Search for the cell housing the specified text and yield its [X, Y] center coordinate. 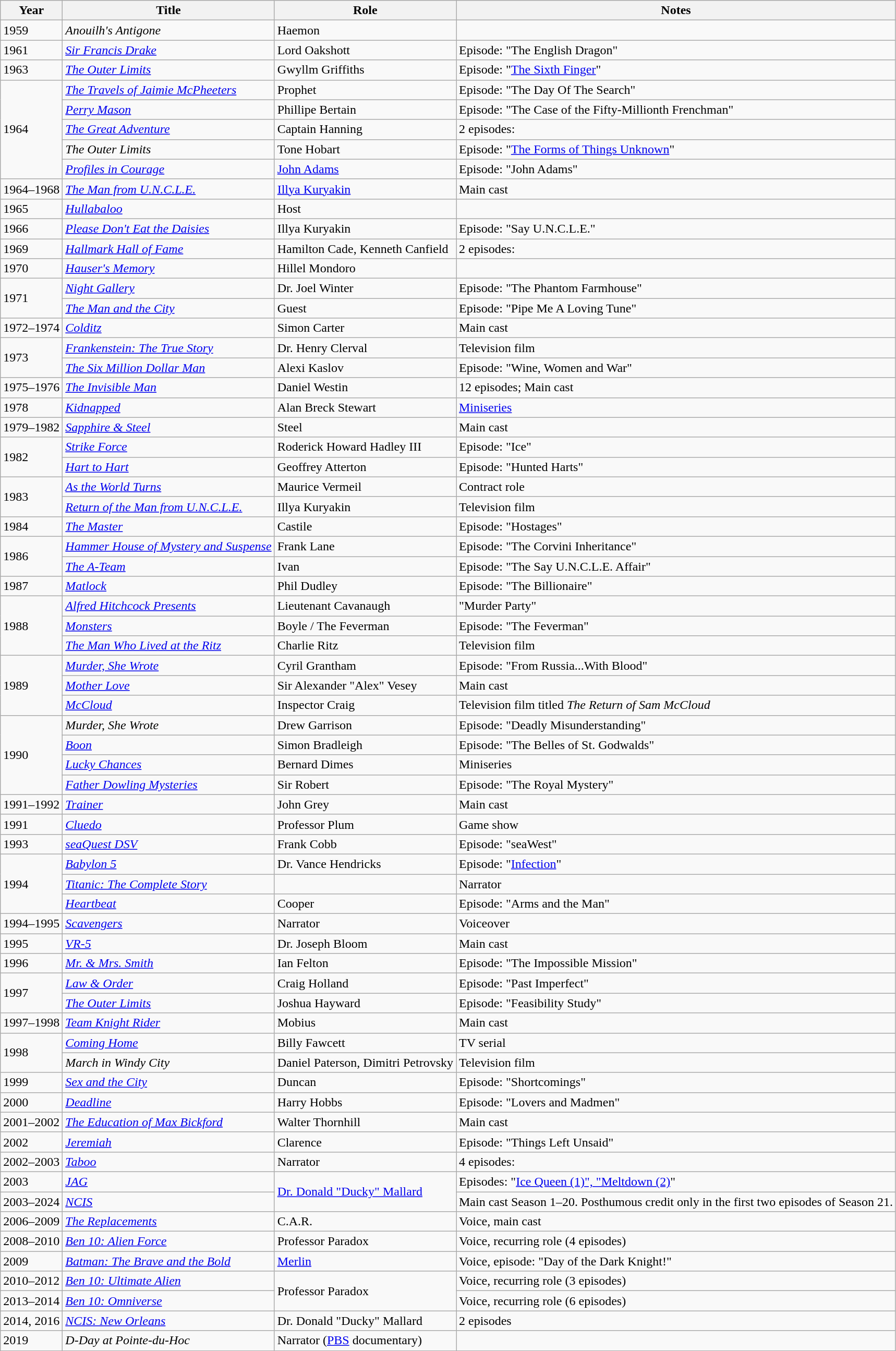
NCIS [168, 1201]
1961 [31, 50]
1994 [31, 884]
Episode: "Shortcomings" [676, 1082]
1987 [31, 586]
Notes [676, 10]
2019 [31, 1341]
Cooper [365, 904]
Voice, recurring role (4 episodes) [676, 1241]
Titanic: The Complete Story [168, 884]
The Man Who Lived at the Ritz [168, 646]
Tone Hobart [365, 149]
Batman: The Brave and the Bold [168, 1261]
Title [168, 10]
2006–2009 [31, 1222]
2002 [31, 1142]
2008–2010 [31, 1241]
Episode: "Wine, Women and War" [676, 368]
12 episodes; Main cast [676, 388]
Episode: "The Case of the Fifty-Millionth Frenchman" [676, 110]
1983 [31, 497]
The Replacements [168, 1222]
seaQuest DSV [168, 844]
Alfred Hitchcock Presents [168, 606]
Harry Hobbs [365, 1102]
Phil Dudley [365, 586]
Alan Breck Stewart [365, 407]
2003 [31, 1181]
Sir Alexander "Alex" Vesey [365, 685]
Dr. Joseph Bloom [365, 944]
Episode: "The Feverman" [676, 626]
Mother Love [168, 685]
1997 [31, 993]
"Murder Party" [676, 606]
Daniel Paterson, Dimitri Petrovsky [365, 1063]
Duncan [365, 1082]
Episode: "The Sixth Finger" [676, 70]
Episode: "The Forms of Things Unknown" [676, 149]
1965 [31, 209]
Narrator (PBS documentary) [365, 1341]
Episode: "Say U.N.C.L.E." [676, 228]
1991 [31, 824]
Hillel Mondoro [365, 269]
1988 [31, 626]
Joshua Hayward [365, 1003]
1993 [31, 844]
Boyle / The Feverman [365, 626]
1966 [31, 228]
The Man and the City [168, 308]
Drew Garrison [365, 725]
Kidnapped [168, 407]
Lord Oakshott [365, 50]
Ben 10: Omniverse [168, 1301]
Episode: "Deadly Misunderstanding" [676, 725]
1982 [31, 457]
Geoffrey Atterton [365, 467]
Matlock [168, 586]
The Travels of Jaimie McPheeters [168, 90]
Sir Robert [365, 785]
Prophet [365, 90]
Craig Holland [365, 983]
1971 [31, 298]
Episode: "The Billionaire" [676, 586]
1964–1968 [31, 189]
Colditz [168, 328]
1989 [31, 685]
1970 [31, 269]
Night Gallery [168, 288]
Television film titled The Return of Sam McCloud [676, 705]
Episode: "The English Dragon" [676, 50]
Game show [676, 824]
The A-Team [168, 566]
2009 [31, 1261]
1979–1982 [31, 427]
Voice, episode: "Day of the Dark Knight!" [676, 1261]
JAG [168, 1181]
The Great Adventure [168, 129]
Heartbeat [168, 904]
March in Windy City [168, 1063]
Return of the Man from U.N.C.L.E. [168, 506]
Episode: "John Adams" [676, 169]
Mobius [365, 1023]
The Man from U.N.C.L.E. [168, 189]
Jeremiah [168, 1142]
Charlie Ritz [365, 646]
2002–2003 [31, 1162]
Episode: "Things Left Unsaid" [676, 1142]
Lucky Chances [168, 765]
Profiles in Courage [168, 169]
Anouilh's Antigone [168, 30]
1996 [31, 963]
Law & Order [168, 983]
Episode: "Pipe Me A Loving Tune" [676, 308]
Roderick Howard Hadley III [365, 447]
Cyril Grantham [365, 666]
Sex and the City [168, 1082]
McCloud [168, 705]
Gwyllm Griffiths [365, 70]
Hart to Hart [168, 467]
Guest [365, 308]
1964 [31, 129]
Voice, recurring role (6 episodes) [676, 1301]
Walter Thornhill [365, 1122]
Voice, recurring role (3 episodes) [676, 1281]
2 episodes [676, 1321]
1984 [31, 526]
Castile [365, 526]
Hamilton Cade, Kenneth Canfield [365, 249]
1986 [31, 556]
Episode: "Feasibility Study" [676, 1003]
Simon Bradleigh [365, 745]
Babylon 5 [168, 864]
Please Don't Eat the Daisies [168, 228]
Episode: "The Day Of The Search" [676, 90]
2010–2012 [31, 1281]
As the World Turns [168, 487]
The Master [168, 526]
Episode: "The Belles of St. Godwalds" [676, 745]
Captain Hanning [365, 129]
Episode: "seaWest" [676, 844]
Contract role [676, 487]
1995 [31, 944]
Ben 10: Ultimate Alien [168, 1281]
Phillipe Bertain [365, 110]
Hallmark Hall of Fame [168, 249]
Cluedo [168, 824]
Episode: "The Say U.N.C.L.E. Affair" [676, 566]
1959 [31, 30]
Trainer [168, 804]
Episode: "Lovers and Madmen" [676, 1102]
Dr. Henry Clerval [365, 348]
Episode: "Hostages" [676, 526]
John Grey [365, 804]
1998 [31, 1053]
C.A.R. [365, 1222]
Voice, main cast [676, 1222]
Hullabaloo [168, 209]
Simon Carter [365, 328]
Main cast Season 1–20. Posthumous credit only in the first two episodes of Season 21. [676, 1201]
2001–2002 [31, 1122]
Lieutenant Cavanaugh [365, 606]
1975–1976 [31, 388]
Episode: "Hunted Harts" [676, 467]
Alexi Kaslov [365, 368]
1969 [31, 249]
TV serial [676, 1043]
2014, 2016 [31, 1321]
Coming Home [168, 1043]
Bernard Dimes [365, 765]
Deadline [168, 1102]
Ian Felton [365, 963]
Team Knight Rider [168, 1023]
VR-5 [168, 944]
1963 [31, 70]
Strike Force [168, 447]
Year [31, 10]
Episode: "Infection" [676, 864]
Ben 10: Alien Force [168, 1241]
Episode: "The Phantom Farmhouse" [676, 288]
Perry Mason [168, 110]
Billy Fawcett [365, 1043]
Voiceover [676, 924]
Frankenstein: The True Story [168, 348]
Professor Plum [365, 824]
Steel [365, 427]
Episode: "Arms and the Man" [676, 904]
Dr. Vance Hendricks [365, 864]
Clarence [365, 1142]
4 episodes: [676, 1162]
2000 [31, 1102]
The Invisible Man [168, 388]
1999 [31, 1082]
Inspector Craig [365, 705]
Daniel Westin [365, 388]
Boon [168, 745]
2013–2014 [31, 1301]
1972–1974 [31, 328]
1990 [31, 755]
Episode: "The Impossible Mission" [676, 963]
Maurice Vermeil [365, 487]
Episode: "From Russia...With Blood" [676, 666]
1973 [31, 358]
1997–1998 [31, 1023]
2003–2024 [31, 1201]
The Education of Max Bickford [168, 1122]
Frank Cobb [365, 844]
Episode: "The Royal Mystery" [676, 785]
Father Dowling Mysteries [168, 785]
John Adams [365, 169]
Episode: "The Corvini Inheritance" [676, 546]
Mr. & Mrs. Smith [168, 963]
Haemon [365, 30]
1978 [31, 407]
Scavengers [168, 924]
Frank Lane [365, 546]
Episode: "Ice" [676, 447]
Sapphire & Steel [168, 427]
Taboo [168, 1162]
Monsters [168, 626]
Merlin [365, 1261]
Host [365, 209]
NCIS: New Orleans [168, 1321]
Hauser's Memory [168, 269]
1994–1995 [31, 924]
Hammer House of Mystery and Suspense [168, 546]
1991–1992 [31, 804]
The Six Million Dollar Man [168, 368]
Episode: "Past Imperfect" [676, 983]
D-Day at Pointe-du-Hoc [168, 1341]
Dr. Joel Winter [365, 288]
Role [365, 10]
Episodes: "Ice Queen (1)", "Meltdown (2)" [676, 1181]
Sir Francis Drake [168, 50]
Ivan [365, 566]
